Search for the cell housing the specified text and yield its [X, Y] center coordinate. 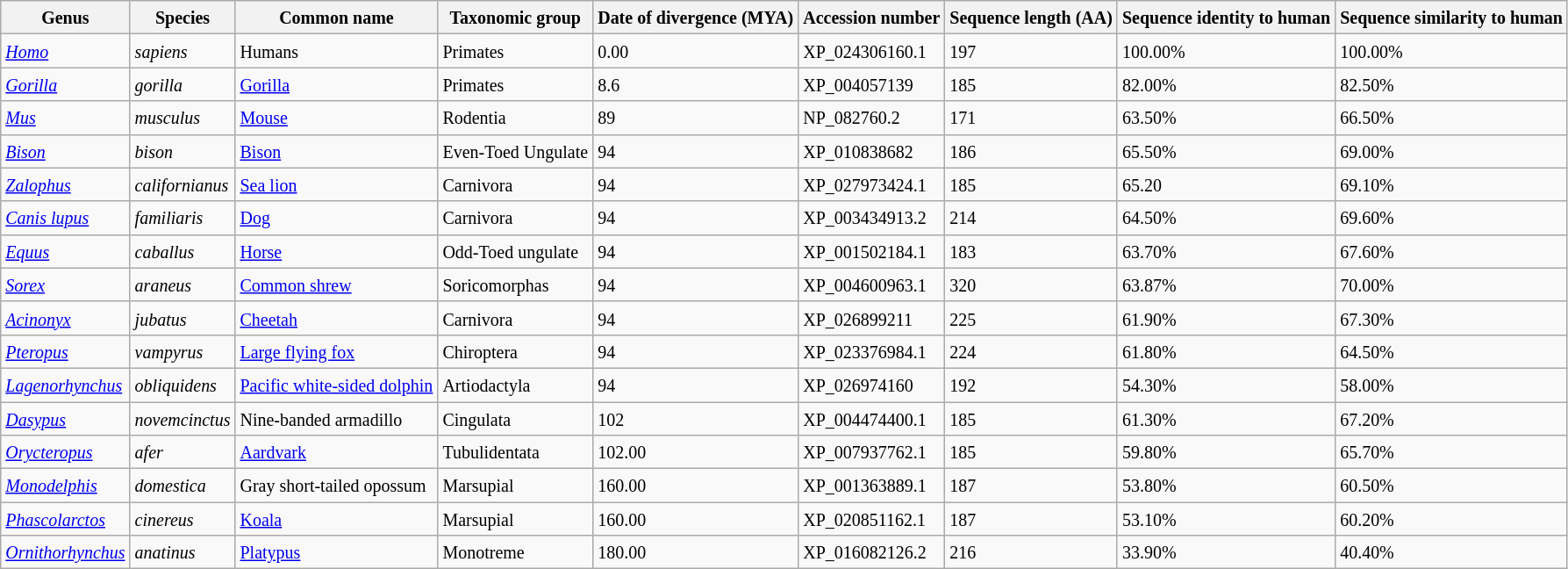
XP_010838682 [872, 151]
171 [1032, 118]
Common shrew [337, 284]
XP_016082126.2 [872, 552]
61.30% [1226, 419]
Lagenorhynchus [65, 385]
Cingulata [516, 419]
Genus [65, 18]
Ornithorhynchus [65, 552]
65.50% [1226, 151]
cinereus [183, 519]
Gray short-tailed opossum [337, 486]
67.20% [1451, 419]
obliquidens [183, 385]
Taxonomic group [516, 18]
XP_001502184.1 [872, 251]
63.70% [1226, 251]
Acinonyx [65, 318]
69.10% [1451, 184]
66.50% [1451, 118]
Sequence identity to human [1226, 18]
XP_001363889.1 [872, 486]
araneus [183, 284]
61.90% [1226, 318]
70.00% [1451, 284]
65.70% [1451, 452]
domestica [183, 486]
sapiens [183, 51]
53.80% [1226, 486]
61.80% [1226, 351]
Monodelphis [65, 486]
musculus [183, 118]
XP_027973424.1 [872, 184]
69.00% [1451, 151]
60.20% [1451, 519]
jubatus [183, 318]
Even-Toed Ungulate [516, 151]
bison [183, 151]
Homo [65, 51]
63.50% [1226, 118]
Sequence similarity to human [1451, 18]
Sequence length (AA) [1032, 18]
Equus [65, 251]
Common name [337, 18]
320 [1032, 284]
Horse [337, 251]
Zalophus [65, 184]
XP_007937762.1 [872, 452]
californianus [183, 184]
Tubulidentata [516, 452]
familiaris [183, 218]
Dog [337, 218]
186 [1032, 151]
Pteropus [65, 351]
XP_026899211 [872, 318]
Odd-Toed ungulate [516, 251]
gorilla [183, 84]
afer [183, 452]
NP_082760.2 [872, 118]
59.80% [1226, 452]
Rodentia [516, 118]
224 [1032, 351]
Orycteropus [65, 452]
Large flying fox [337, 351]
Aardvark [337, 452]
102.00 [696, 452]
Mus [65, 118]
197 [1032, 51]
33.90% [1226, 552]
caballus [183, 251]
40.40% [1451, 552]
89 [696, 118]
Nine-banded armadillo [337, 419]
Cheetah [337, 318]
Platypus [337, 552]
192 [1032, 385]
Date of divergence (MYA) [696, 18]
vampyrus [183, 351]
Artiodactyla [516, 385]
183 [1032, 251]
Humans [337, 51]
Phascolarctos [65, 519]
60.50% [1451, 486]
54.30% [1226, 385]
Chiroptera [516, 351]
XP_020851162.1 [872, 519]
Accession number [872, 18]
53.10% [1226, 519]
214 [1032, 218]
102 [696, 419]
Species [183, 18]
82.50% [1451, 84]
Mouse [337, 118]
XP_004600963.1 [872, 284]
Soricomorphas [516, 284]
Sorex [65, 284]
XP_023376984.1 [872, 351]
Koala [337, 519]
63.87% [1226, 284]
Canis lupus [65, 218]
180.00 [696, 552]
anatinus [183, 552]
225 [1032, 318]
67.30% [1451, 318]
XP_003434913.2 [872, 218]
67.60% [1451, 251]
novemcinctus [183, 419]
82.00% [1226, 84]
Dasypus [65, 419]
XP_004057139 [872, 84]
XP_026974160 [872, 385]
Pacific white-sided dolphin [337, 385]
8.6 [696, 84]
69.60% [1451, 218]
XP_004474400.1 [872, 419]
XP_024306160.1 [872, 51]
216 [1032, 552]
0.00 [696, 51]
65.20 [1226, 184]
Sea lion [337, 184]
Monotreme [516, 552]
58.00% [1451, 385]
